Detect which cell encompasses the target text, then output its [x, y] center coordinate. 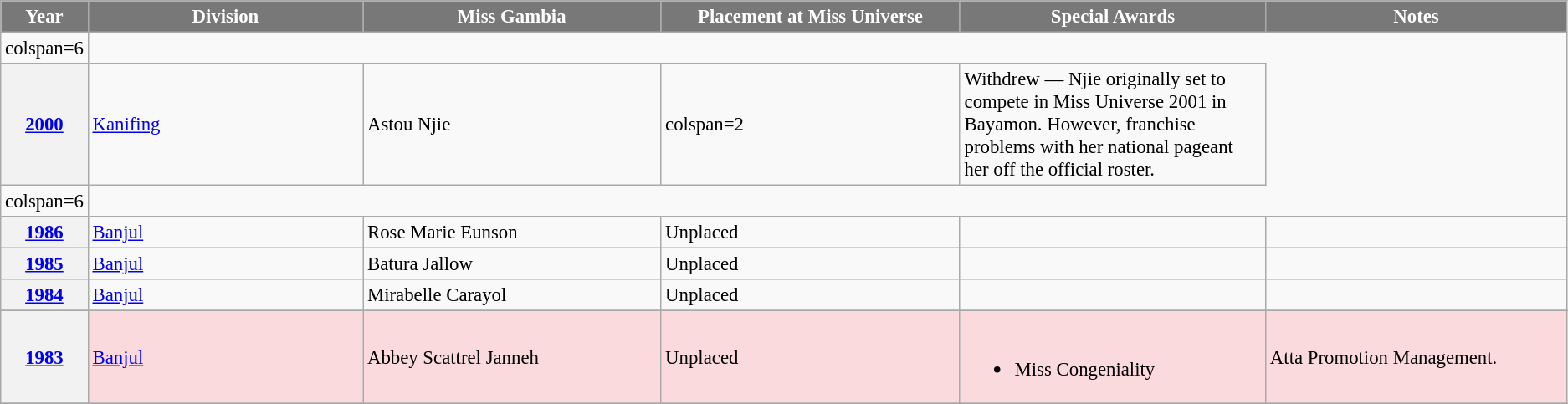
1986 [44, 233]
Notes [1417, 17]
colspan=2 [810, 125]
1985 [44, 264]
Batura Jallow [512, 264]
Special Awards [1113, 17]
Mirabelle Carayol [512, 295]
Astou Njie [512, 125]
Abbey Scattrel Janneh [512, 357]
Placement at Miss Universe [810, 17]
1983 [44, 357]
Atta Promotion Management. [1417, 357]
Kanifing [225, 125]
1984 [44, 295]
Year [44, 17]
Rose Marie Eunson [512, 233]
Miss Gambia [512, 17]
Division [225, 17]
2000 [44, 125]
Miss Congeniality [1113, 357]
